Find where the given text appears and provide that cell's center as (X, Y) coordinate. 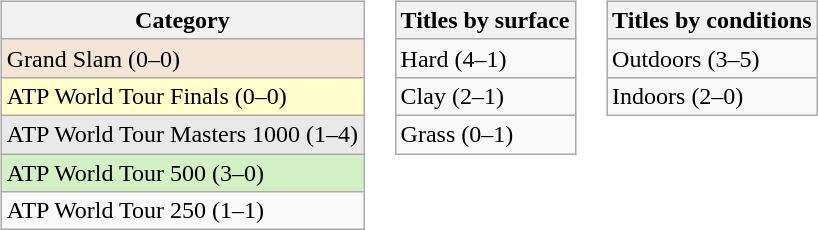
ATP World Tour Finals (0–0) (182, 96)
Hard (4–1) (485, 58)
ATP World Tour 500 (3–0) (182, 173)
Titles by surface (485, 20)
Grand Slam (0–0) (182, 58)
Category (182, 20)
Indoors (2–0) (712, 96)
Grass (0–1) (485, 134)
Outdoors (3–5) (712, 58)
ATP World Tour Masters 1000 (1–4) (182, 134)
Titles by conditions (712, 20)
Clay (2–1) (485, 96)
ATP World Tour 250 (1–1) (182, 211)
